Provide the (X, Y) coordinate of the cell's center where the given text is located.  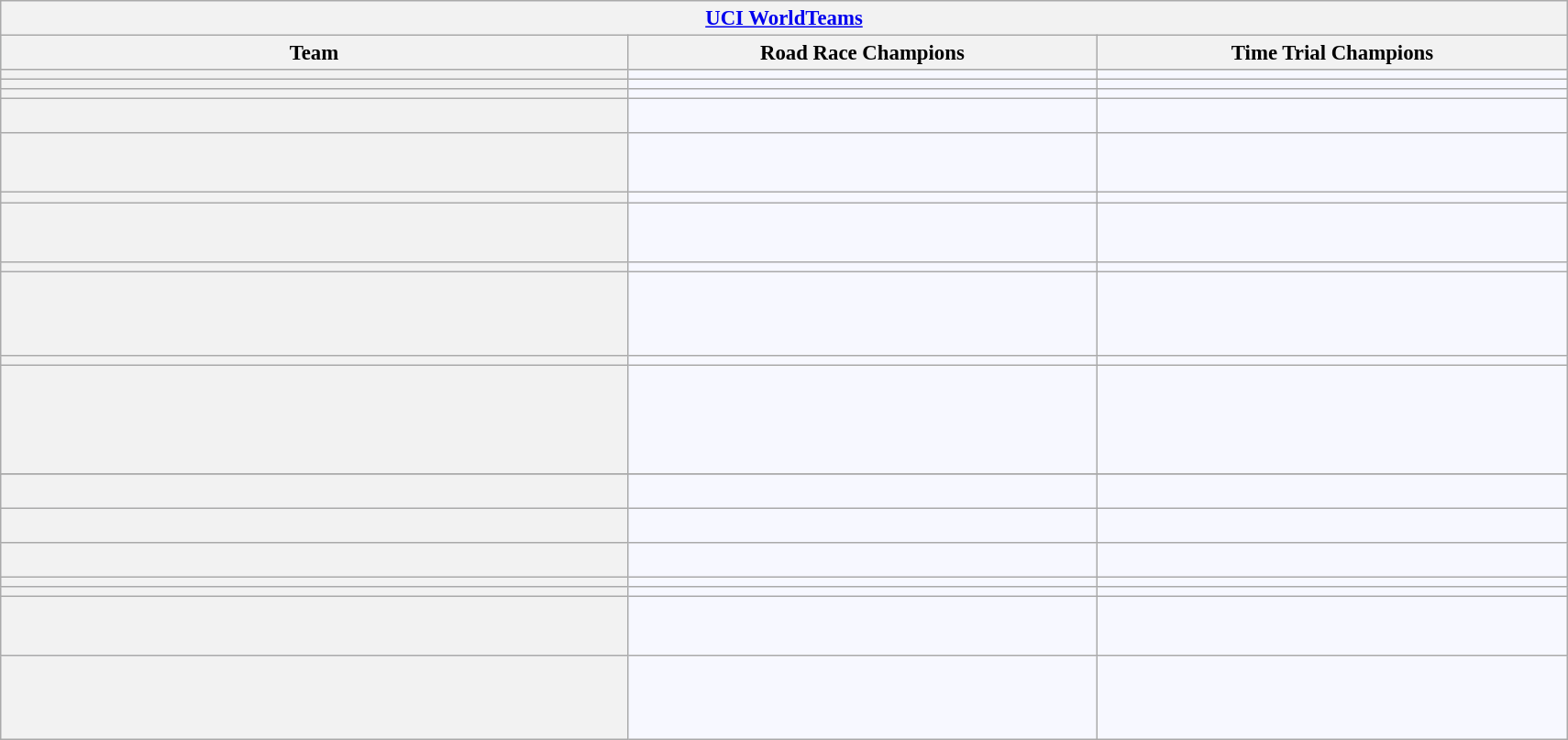
Road Race Champions (862, 53)
Team (314, 53)
Time Trial Champions (1333, 53)
UCI WorldTeams (784, 18)
